Search for the cell housing the specified text and yield its [X, Y] center coordinate. 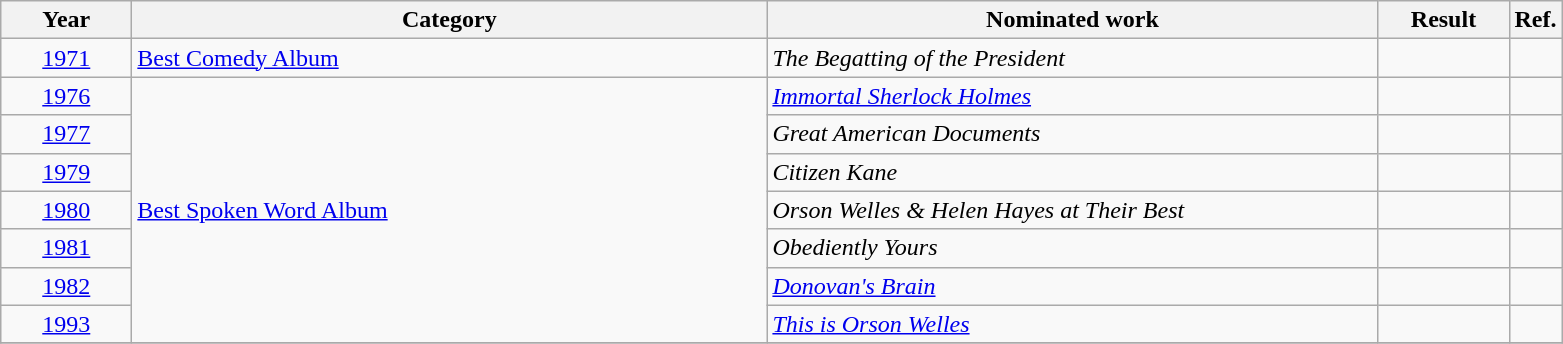
Result [1444, 20]
1980 [66, 210]
Orson Welles & Helen Hayes at Their Best [1072, 210]
Nominated work [1072, 20]
This is Orson Welles [1072, 324]
Great American Documents [1072, 134]
Year [66, 20]
1976 [66, 96]
1977 [66, 134]
1982 [66, 286]
Best Comedy Album [450, 58]
1971 [66, 58]
Category [450, 20]
1993 [66, 324]
1981 [66, 248]
1979 [66, 172]
The Begatting of the President [1072, 58]
Best Spoken Word Album [450, 210]
Obediently Yours [1072, 248]
Citizen Kane [1072, 172]
Ref. [1536, 20]
Donovan's Brain [1072, 286]
Immortal Sherlock Holmes [1072, 96]
